Output the [X, Y] coordinate of the center of the cell containing the given text.  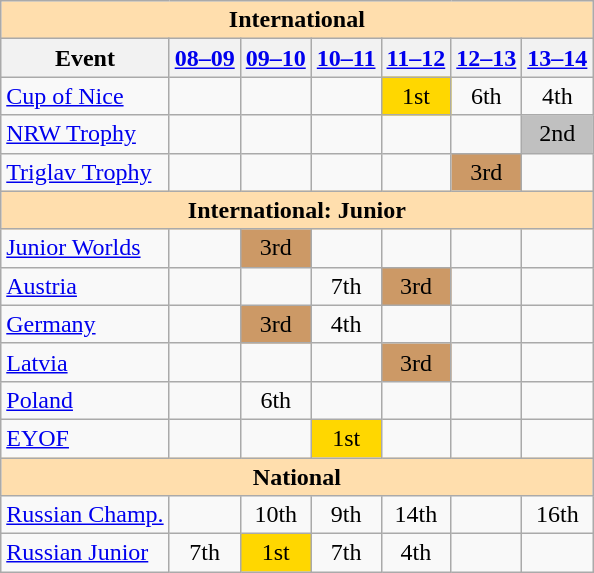
International: Junior [297, 210]
08–09 [204, 58]
Russian Junior [85, 553]
Germany [85, 324]
09–10 [276, 58]
2nd [558, 134]
9th [346, 515]
Russian Champ. [85, 515]
EYOF [85, 438]
Junior Worlds [85, 248]
NRW Trophy [85, 134]
16th [558, 515]
10–11 [346, 58]
14th [416, 515]
Poland [85, 400]
International [297, 20]
Event [85, 58]
11–12 [416, 58]
10th [276, 515]
13–14 [558, 58]
Latvia [85, 362]
Triglav Trophy [85, 172]
Cup of Nice [85, 96]
Austria [85, 286]
National [297, 477]
12–13 [486, 58]
